Determine the [x, y] coordinate at the center of the cell enclosing the given text.  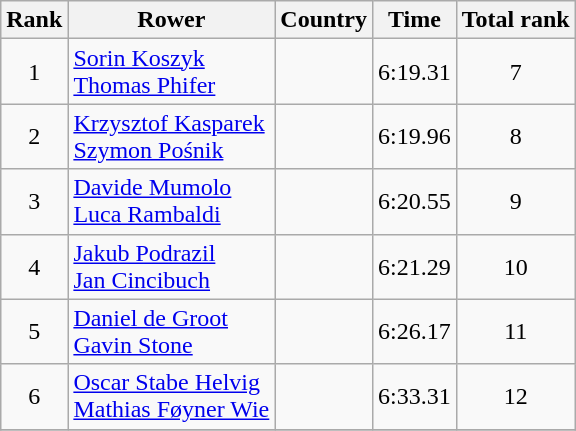
6:33.31 [415, 396]
9 [516, 202]
3 [34, 202]
11 [516, 332]
6:20.55 [415, 202]
Time [415, 20]
10 [516, 266]
Krzysztof KasparekSzymon Pośnik [172, 136]
Rank [34, 20]
2 [34, 136]
Country [324, 20]
Rower [172, 20]
Davide MumoloLuca Rambaldi [172, 202]
5 [34, 332]
6 [34, 396]
8 [516, 136]
4 [34, 266]
Daniel de GrootGavin Stone [172, 332]
7 [516, 72]
Oscar Stabe HelvigMathias Føyner Wie [172, 396]
6:21.29 [415, 266]
6:19.31 [415, 72]
6:19.96 [415, 136]
1 [34, 72]
6:26.17 [415, 332]
Total rank [516, 20]
Sorin KoszykThomas Phifer [172, 72]
12 [516, 396]
Jakub PodrazilJan Cincibuch [172, 266]
